For the text-containing cell, return its midpoint in (X, Y) coordinate format. 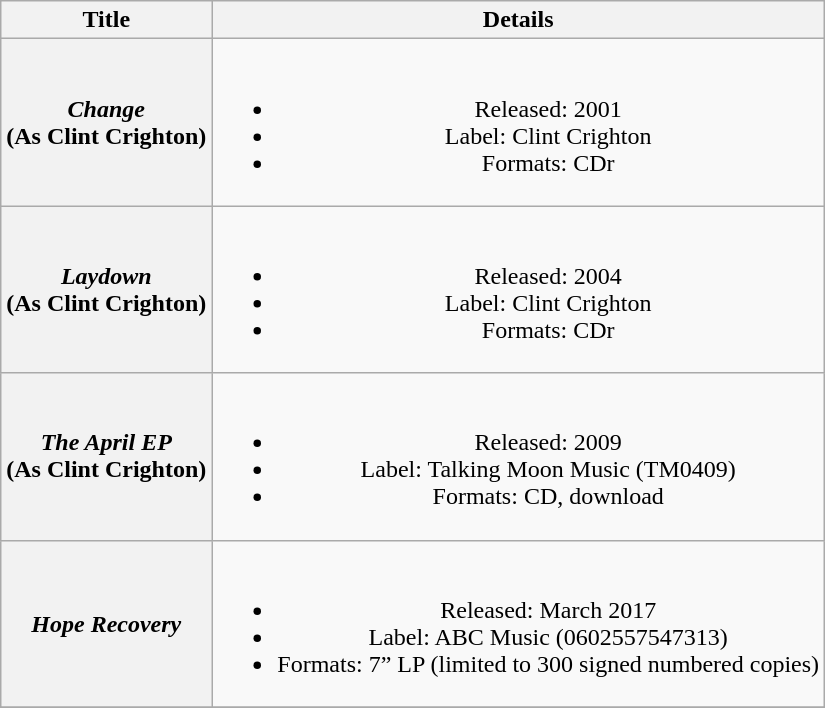
Released: March 2017Label: ABC Music (0602557547313)Formats: 7” LP (limited to 300 signed numbered copies) (518, 624)
Released: 2009Label: Talking Moon Music (TM0409)Formats: CD, download (518, 456)
Hope Recovery (106, 624)
Title (106, 20)
Details (518, 20)
Released: 2001Label: Clint CrightonFormats: CDr (518, 122)
Change (As Clint Crighton) (106, 122)
The April EP (As Clint Crighton) (106, 456)
Laydown (As Clint Crighton) (106, 290)
Released: 2004Label: Clint CrightonFormats: CDr (518, 290)
